Capture the cell that displays the provided text and extract its [x, y] central coordinate. 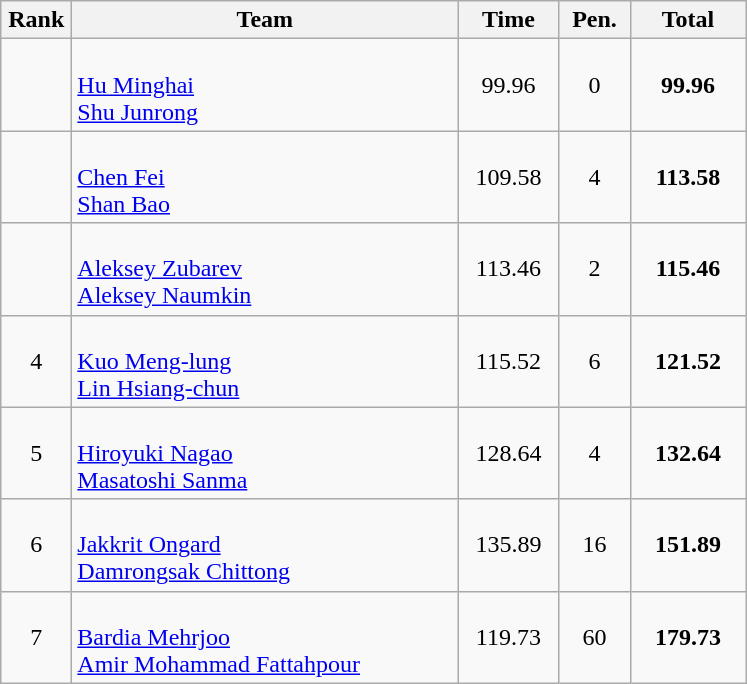
5 [36, 453]
132.64 [688, 453]
113.58 [688, 177]
16 [594, 545]
Time [508, 20]
0 [594, 85]
Chen FeiShan Bao [265, 177]
Kuo Meng-lungLin Hsiang-chun [265, 361]
115.46 [688, 269]
Team [265, 20]
2 [594, 269]
Jakkrit OngardDamrongsak Chittong [265, 545]
Hiroyuki NagaoMasatoshi Sanma [265, 453]
121.52 [688, 361]
Rank [36, 20]
128.64 [508, 453]
Total [688, 20]
Bardia MehrjooAmir Mohammad Fattahpour [265, 637]
115.52 [508, 361]
Hu MinghaiShu Junrong [265, 85]
Pen. [594, 20]
179.73 [688, 637]
135.89 [508, 545]
7 [36, 637]
119.73 [508, 637]
113.46 [508, 269]
151.89 [688, 545]
60 [594, 637]
109.58 [508, 177]
Aleksey ZubarevAleksey Naumkin [265, 269]
